From the cell containing the given text, extract its center point as (X, Y) coordinate. 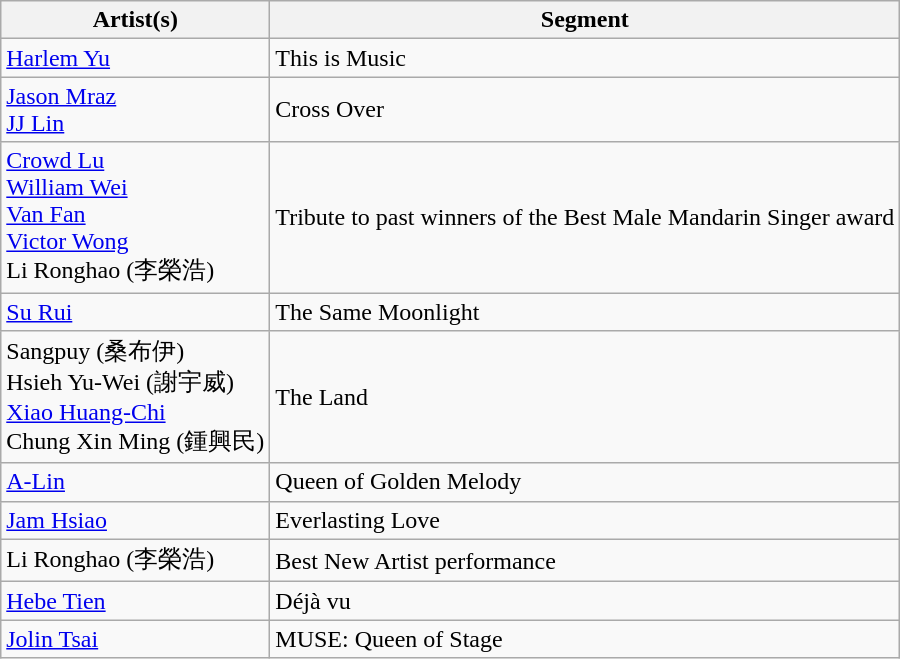
Li Ronghao (李榮浩) (136, 560)
The Same Moonlight (585, 311)
Artist(s) (136, 20)
Queen of Golden Melody (585, 482)
Everlasting Love (585, 520)
Harlem Yu (136, 58)
Jam Hsiao (136, 520)
Su Rui (136, 311)
Hebe Tien (136, 601)
Best New Artist performance (585, 560)
Segment (585, 20)
Jolin Tsai (136, 639)
Cross Over (585, 110)
The Land (585, 398)
Jason MrazJJ Lin (136, 110)
Déjà vu (585, 601)
This is Music (585, 58)
MUSE: Queen of Stage (585, 639)
Crowd LuWilliam WeiVan FanVictor WongLi Ronghao (李榮浩) (136, 218)
Tribute to past winners of the Best Male Mandarin Singer award (585, 218)
Sangpuy (桑布伊)Hsieh Yu-Wei (謝宇威)Xiao Huang-ChiChung Xin Ming (鍾興民) (136, 398)
A-Lin (136, 482)
